Identify which cell holds the provided text, then report its (x, y) central coordinate. 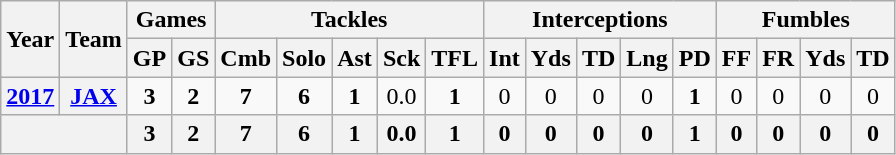
Sck (401, 58)
Lng (647, 58)
Team (94, 39)
GS (194, 58)
Solo (304, 58)
Interceptions (600, 20)
Cmb (246, 58)
Tackles (350, 20)
Games (170, 20)
PD (694, 58)
Year (30, 39)
FF (736, 58)
2017 (30, 96)
Fumbles (806, 20)
Int (505, 58)
TFL (455, 58)
GP (149, 58)
FR (778, 58)
Ast (355, 58)
JAX (94, 96)
